Pinpoint the cell where the given text exists, returning its (X, Y) midpoint coordinate. 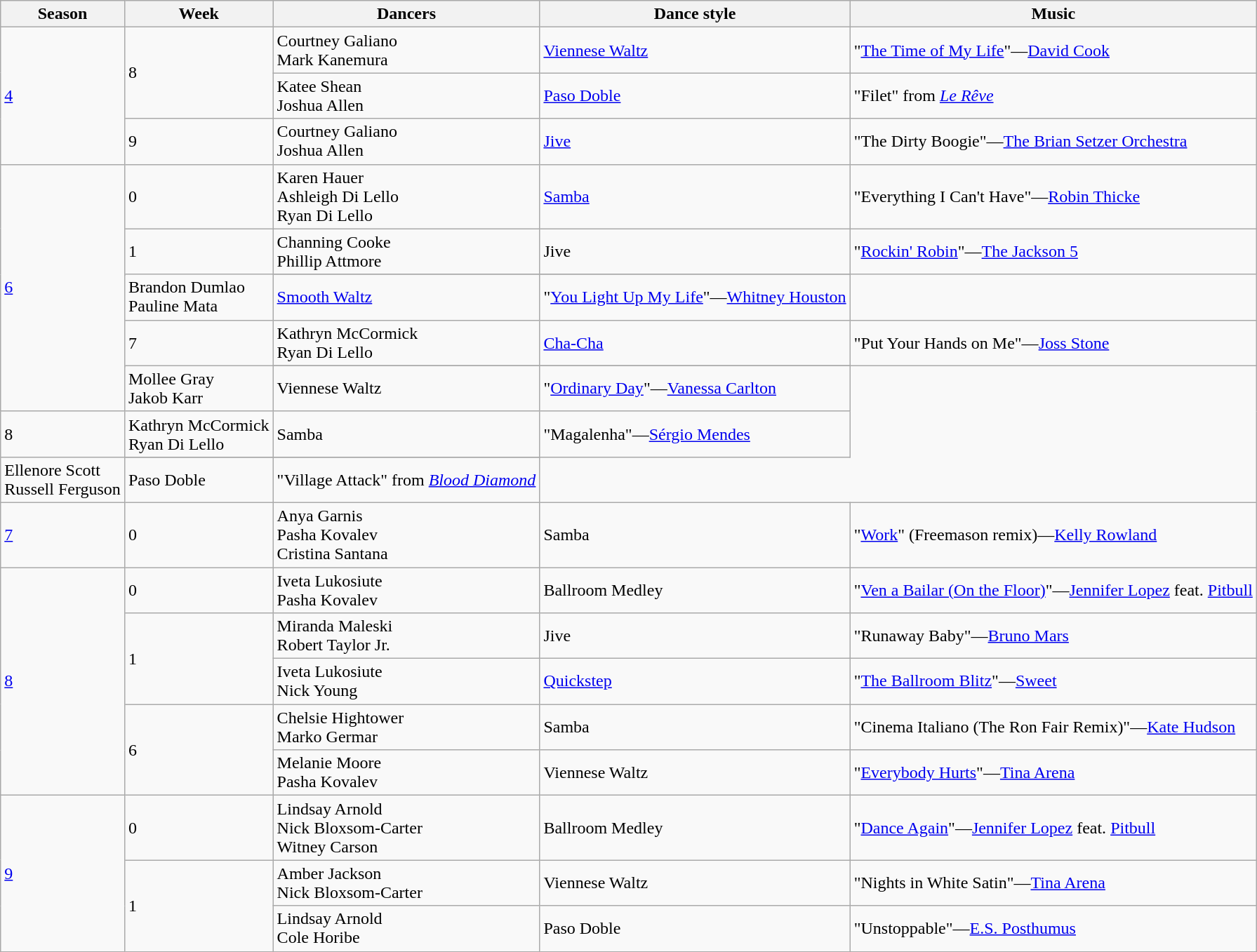
Music (1053, 14)
Lindsay ArnoldCole Horibe (406, 929)
"Put Your Hands on Me"—Joss Stone (1053, 342)
"Cinema Italiano (The Ron Fair Remix)"—Kate Hudson (1053, 727)
"Dance Again"—Jennifer Lopez feat. Pitbull (1053, 828)
"Runaway Baby"—Bruno Mars (1053, 636)
Mollee GrayJakob Karr (199, 389)
Dance style (695, 14)
Miranda MaleskiRobert Taylor Jr. (406, 636)
Lindsay ArnoldNick Bloxsom-CarterWitney Carson (406, 828)
Brandon DumlaoPauline Mata (199, 297)
Karen HauerAshleigh Di LelloRyan Di Lello (406, 196)
"Unstoppable"—E.S. Posthumus (1053, 929)
"Ordinary Day"—Vanessa Carlton (695, 389)
"Rockin' Robin"—The Jackson 5 (1053, 251)
Iveta LukosiutePasha Kovalev (406, 589)
Katee SheanJoshua Allen (406, 95)
Season (63, 14)
Quickstep (695, 682)
"Village Attack" from Blood Diamond (406, 480)
"Filet" from Le Rêve (1053, 95)
"You Light Up My Life"—Whitney Houston (695, 297)
"The Ballroom Blitz"—Sweet (1053, 682)
"Magalenha"—Sérgio Mendes (695, 434)
Week (199, 14)
"Ven a Bailar (On the Floor)"—Jennifer Lopez feat. Pitbull (1053, 589)
"Work" (Freemason remix)—Kelly Rowland (1053, 535)
Courtney GalianoMark Kanemura (406, 51)
"Nights in White Satin"—Tina Arena (1053, 883)
Anya GarnisPasha KovalevCristina Santana (406, 535)
"Everybody Hurts"—Tina Arena (1053, 773)
Smooth Waltz (406, 297)
Courtney GalianoJoshua Allen (406, 142)
Channing CookePhillip Attmore (406, 251)
Iveta LukosiuteNick Young (406, 682)
Ellenore ScottRussell Ferguson (63, 480)
"Everything I Can't Have"—Robin Thicke (1053, 196)
"The Dirty Boogie"—The Brian Setzer Orchestra (1053, 142)
"The Time of My Life"—David Cook (1053, 51)
4 (63, 95)
Chelsie HightowerMarko Germar (406, 727)
Dancers (406, 14)
Cha-Cha (695, 342)
Amber JacksonNick Bloxsom-Carter (406, 883)
Melanie MoorePasha Kovalev (406, 773)
